For the text-containing cell, return its midpoint in (x, y) coordinate format. 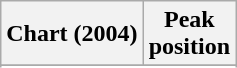
Peak position (189, 34)
Chart (2004) (72, 34)
